Return the [x, y] coordinate for the center point of the cell that contains the specified text.  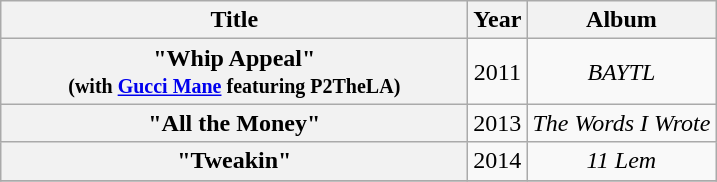
Album [622, 20]
Title [234, 20]
Year [498, 20]
"All the Money" [234, 123]
The Words I Wrote [622, 123]
"Tweakin" [234, 161]
"Whip Appeal" (with Gucci Mane featuring P2TheLA) [234, 72]
11 Lem [622, 161]
2014 [498, 161]
BAYTL [622, 72]
2013 [498, 123]
2011 [498, 72]
